Search for the cell housing the specified text and yield its (X, Y) center coordinate. 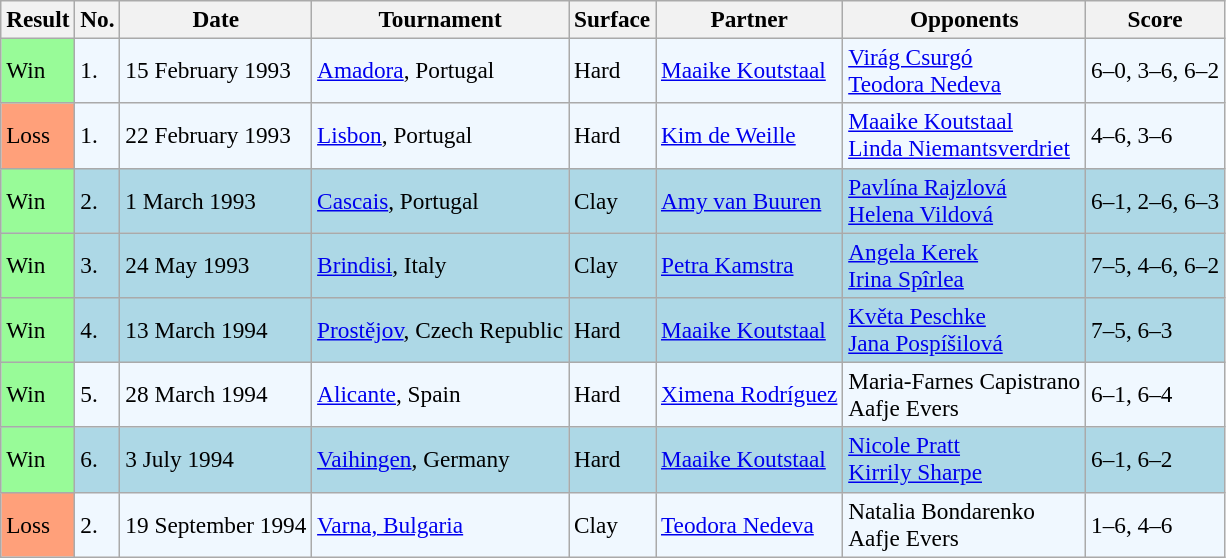
Partner (750, 19)
Natalia Bondarenko Aafje Evers (964, 524)
Virág Csurgó Teodora Nedeva (964, 70)
Maaike Koutstaal Linda Niemantsverdriet (964, 136)
Alicante, Spain (440, 394)
Brindisi, Italy (440, 264)
No. (98, 19)
6. (98, 460)
Varna, Bulgaria (440, 524)
22 February 1993 (216, 136)
3 July 1994 (216, 460)
4–6, 3–6 (1156, 136)
Lisbon, Portugal (440, 136)
Cascais, Portugal (440, 200)
6–1, 6–4 (1156, 394)
Date (216, 19)
15 February 1993 (216, 70)
13 March 1994 (216, 330)
Angela Kerek Irina Spîrlea (964, 264)
5. (98, 394)
24 May 1993 (216, 264)
Score (1156, 19)
Květa Peschke Jana Pospíšilová (964, 330)
Prostějov, Czech Republic (440, 330)
6–0, 3–6, 6–2 (1156, 70)
Result (38, 19)
7–5, 6–3 (1156, 330)
28 March 1994 (216, 394)
Kim de Weille (750, 136)
Maria-Farnes Capistrano Aafje Evers (964, 394)
Tournament (440, 19)
3. (98, 264)
Vaihingen, Germany (440, 460)
7–5, 4–6, 6–2 (1156, 264)
Petra Kamstra (750, 264)
4. (98, 330)
Nicole Pratt Kirrily Sharpe (964, 460)
Surface (612, 19)
1 March 1993 (216, 200)
Ximena Rodríguez (750, 394)
Amy van Buuren (750, 200)
Amadora, Portugal (440, 70)
1–6, 4–6 (1156, 524)
Teodora Nedeva (750, 524)
6–1, 6–2 (1156, 460)
Pavlína Rajzlová Helena Vildová (964, 200)
6–1, 2–6, 6–3 (1156, 200)
19 September 1994 (216, 524)
Opponents (964, 19)
